Scan for the cell matching the given text and deliver its [x, y] coordinate at center. 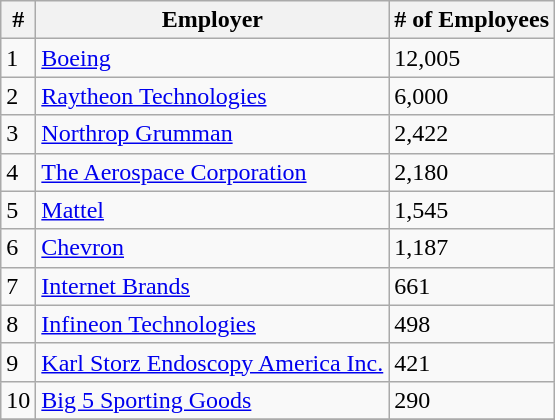
421 [472, 362]
10 [18, 400]
12,005 [472, 58]
5 [18, 210]
6,000 [472, 96]
1,187 [472, 248]
Chevron [212, 248]
3 [18, 134]
1,545 [472, 210]
2,422 [472, 134]
# [18, 20]
# of Employees [472, 20]
8 [18, 324]
290 [472, 400]
2,180 [472, 172]
Internet Brands [212, 286]
Big 5 Sporting Goods [212, 400]
2 [18, 96]
Northrop Grumman [212, 134]
Infineon Technologies [212, 324]
Raytheon Technologies [212, 96]
9 [18, 362]
The Aerospace Corporation [212, 172]
4 [18, 172]
Mattel [212, 210]
6 [18, 248]
Boeing [212, 58]
7 [18, 286]
Employer [212, 20]
1 [18, 58]
Karl Storz Endoscopy America Inc. [212, 362]
661 [472, 286]
498 [472, 324]
